Provide the (x, y) coordinate of the cell's center where the given text is located.  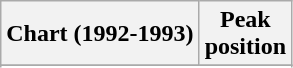
Chart (1992-1993) (100, 34)
Peakposition (245, 34)
